For the text-containing cell, return its midpoint in [X, Y] coordinate format. 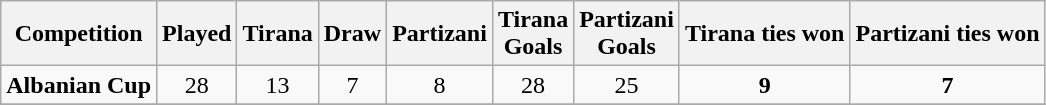
Albanian Cup [79, 85]
25 [627, 85]
13 [278, 85]
8 [440, 85]
Competition [79, 34]
9 [764, 85]
Tirana ties won [764, 34]
Tirana [278, 34]
Tirana Goals [532, 34]
Partizani ties won [948, 34]
Partizani Goals [627, 34]
Played [197, 34]
Draw [352, 34]
Partizani [440, 34]
